From the cell containing the given text, extract its center point as (X, Y) coordinate. 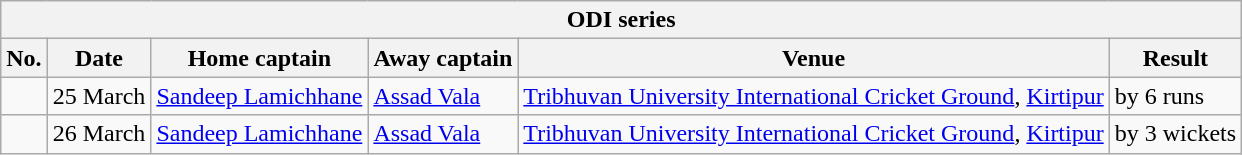
26 March (99, 134)
25 March (99, 96)
Home captain (260, 58)
Date (99, 58)
ODI series (622, 20)
Away captain (443, 58)
No. (24, 58)
by 3 wickets (1175, 134)
Venue (814, 58)
by 6 runs (1175, 96)
Result (1175, 58)
